Determine the (X, Y) coordinate at the center of the cell enclosing the given text.  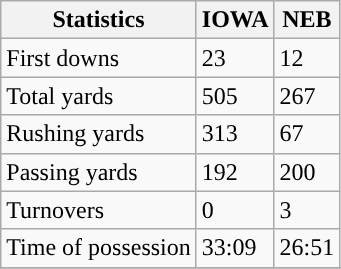
Statistics (99, 20)
267 (307, 96)
26:51 (307, 248)
NEB (307, 20)
Total yards (99, 96)
3 (307, 210)
200 (307, 172)
33:09 (235, 248)
Time of possession (99, 248)
Rushing yards (99, 134)
505 (235, 96)
192 (235, 172)
12 (307, 58)
0 (235, 210)
IOWA (235, 20)
23 (235, 58)
313 (235, 134)
Passing yards (99, 172)
First downs (99, 58)
Turnovers (99, 210)
67 (307, 134)
